For the text-containing cell, return its midpoint in (x, y) coordinate format. 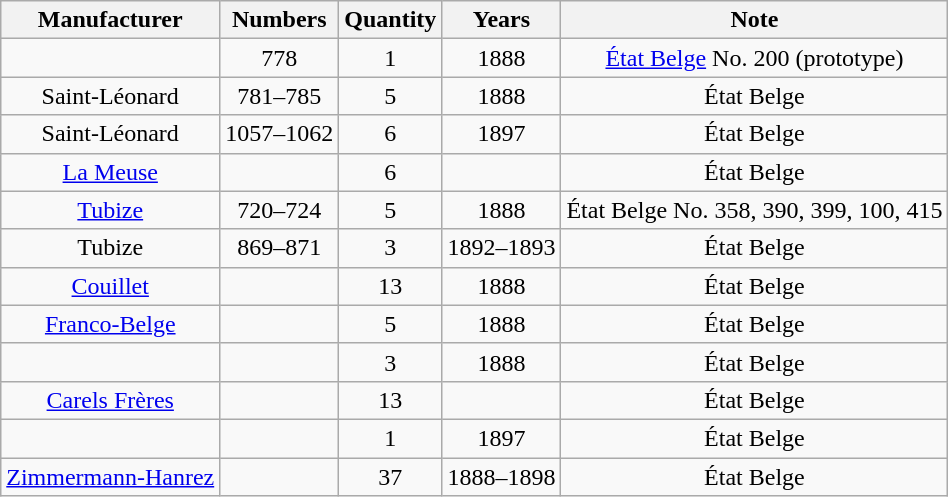
Note (754, 20)
Years (502, 20)
Couillet (110, 286)
778 (280, 58)
Numbers (280, 20)
1892–1893 (502, 248)
État Belge No. 200 (prototype) (754, 58)
État Belge No. 358, 390, 399, 100, 415 (754, 210)
Carels Frères (110, 400)
1888–1898 (502, 477)
La Meuse (110, 172)
Franco-Belge (110, 324)
Manufacturer (110, 20)
Zimmermann-Hanrez (110, 477)
37 (390, 477)
869–871 (280, 248)
720–724 (280, 210)
1057–1062 (280, 134)
Quantity (390, 20)
781–785 (280, 96)
